For the text-containing cell, return its midpoint in [X, Y] coordinate format. 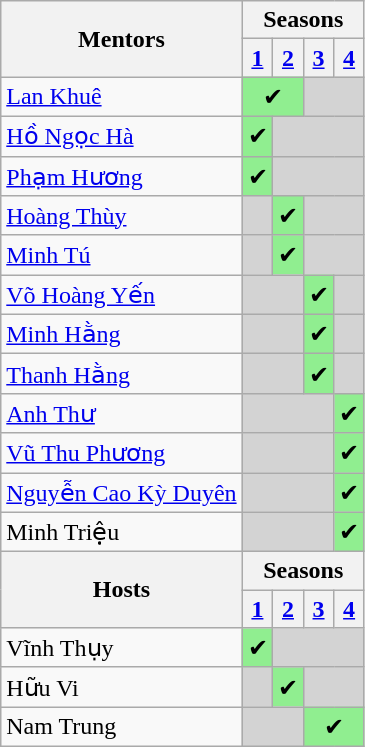
Hữu Vi [122, 687]
Anh Thư [122, 413]
Lan Khuê [122, 97]
Phạm Hương [122, 176]
Mentors [122, 39]
Nguyễn Cao Kỳ Duyên [122, 492]
Minh Triệu [122, 532]
Minh Tú [122, 255]
Hoàng Thùy [122, 216]
Hồ Ngọc Hà [122, 136]
Vũ Thu Phương [122, 453]
Thanh Hằng [122, 374]
Minh Hằng [122, 334]
Nam Trung [122, 727]
Vĩnh Thụy [122, 648]
Hosts [122, 590]
Võ Hoàng Yến [122, 295]
